From the cell containing the given text, extract its center point as [X, Y] coordinate. 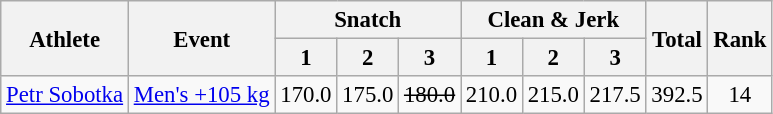
Clean & Jerk [553, 20]
215.0 [553, 95]
392.5 [677, 95]
Men's +105 kg [202, 95]
175.0 [368, 95]
Petr Sobotka [65, 95]
Rank [740, 38]
14 [740, 95]
Total [677, 38]
Event [202, 38]
210.0 [491, 95]
Athlete [65, 38]
217.5 [615, 95]
Snatch [368, 20]
180.0 [430, 95]
170.0 [306, 95]
